Return the (x, y) coordinate for the center point of the cell that contains the specified text.  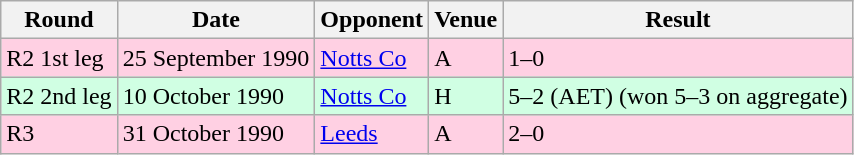
Result (678, 20)
R2 2nd leg (59, 96)
H (466, 96)
5–2 (AET) (won 5–3 on aggregate) (678, 96)
10 October 1990 (216, 96)
R3 (59, 134)
R2 1st leg (59, 58)
25 September 1990 (216, 58)
2–0 (678, 134)
Venue (466, 20)
Date (216, 20)
Round (59, 20)
Opponent (372, 20)
31 October 1990 (216, 134)
Leeds (372, 134)
1–0 (678, 58)
